Extract the [x, y] coordinate from the center of the cell holding the provided text.  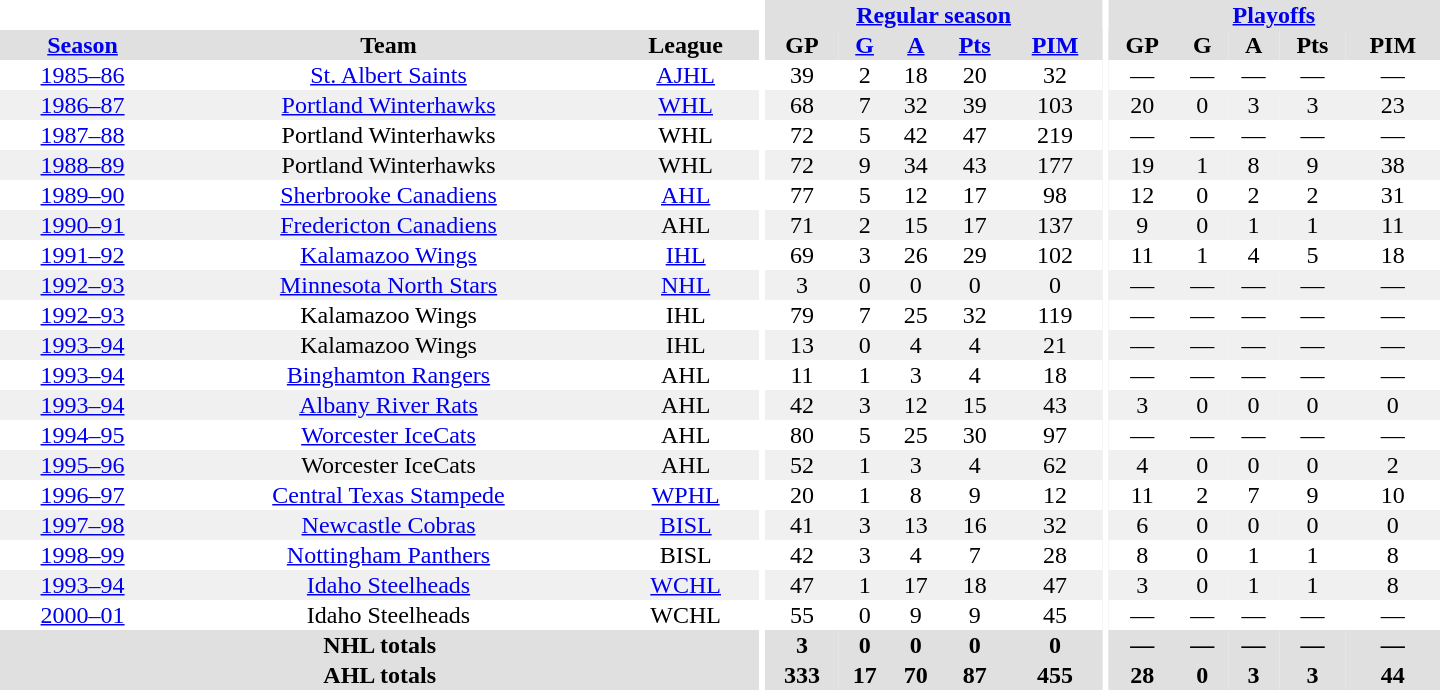
333 [802, 675]
1996–97 [82, 495]
1994–95 [82, 435]
30 [974, 435]
1989–90 [82, 195]
62 [1055, 465]
68 [802, 105]
AHL totals [380, 675]
Central Texas Stampede [388, 495]
29 [974, 255]
Fredericton Canadiens [388, 225]
38 [1393, 165]
119 [1055, 315]
21 [1055, 345]
Newcastle Cobras [388, 525]
177 [1055, 165]
1986–87 [82, 105]
1998–99 [82, 555]
League [686, 45]
77 [802, 195]
71 [802, 225]
2000–01 [82, 615]
6 [1142, 525]
Albany River Rats [388, 405]
137 [1055, 225]
87 [974, 675]
26 [916, 255]
1995–96 [82, 465]
WPHL [686, 495]
98 [1055, 195]
Team [388, 45]
455 [1055, 675]
219 [1055, 135]
NHL totals [380, 645]
31 [1393, 195]
Season [82, 45]
69 [802, 255]
44 [1393, 675]
NHL [686, 285]
1985–86 [82, 75]
19 [1142, 165]
34 [916, 165]
45 [1055, 615]
Sherbrooke Canadiens [388, 195]
10 [1393, 495]
Regular season [934, 15]
80 [802, 435]
55 [802, 615]
97 [1055, 435]
102 [1055, 255]
Minnesota North Stars [388, 285]
70 [916, 675]
1988–89 [82, 165]
52 [802, 465]
16 [974, 525]
1987–88 [82, 135]
103 [1055, 105]
Nottingham Panthers [388, 555]
1991–92 [82, 255]
AJHL [686, 75]
1997–98 [82, 525]
Playoffs [1274, 15]
23 [1393, 105]
41 [802, 525]
Binghamton Rangers [388, 375]
79 [802, 315]
St. Albert Saints [388, 75]
1990–91 [82, 225]
